From the cell containing the given text, extract its center point as (X, Y) coordinate. 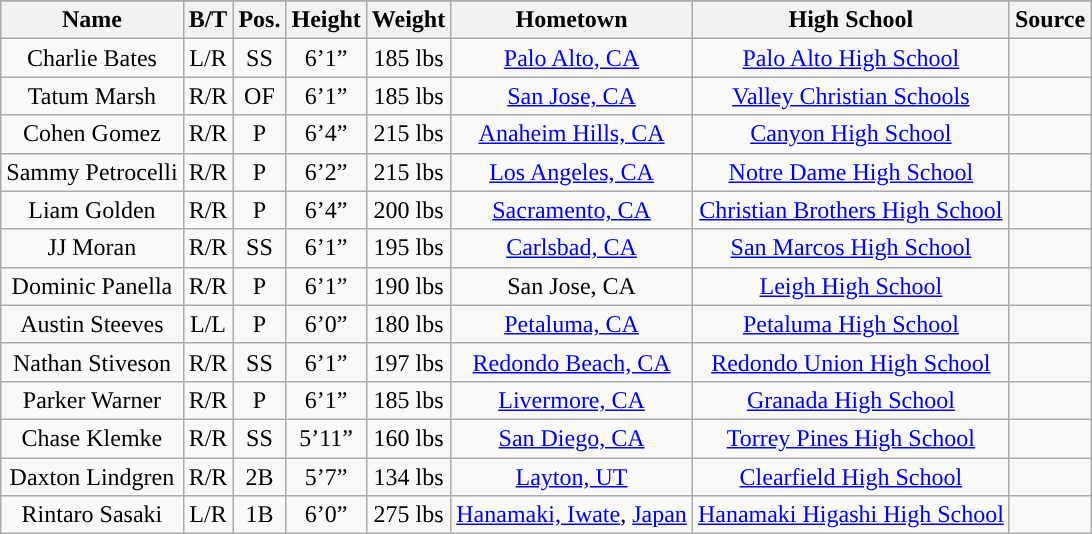
Austin Steeves (92, 324)
275 lbs (408, 515)
195 lbs (408, 248)
Layton, UT (572, 477)
Parker Warner (92, 400)
JJ Moran (92, 248)
B/T (208, 20)
190 lbs (408, 286)
San Diego, CA (572, 438)
Dominic Panella (92, 286)
L/L (208, 324)
OF (260, 96)
Charlie Bates (92, 58)
Hometown (572, 20)
200 lbs (408, 210)
Palo Alto, CA (572, 58)
Hanamaki Higashi High School (850, 515)
Sacramento, CA (572, 210)
High School (850, 20)
6’2” (326, 172)
Chase Klemke (92, 438)
Los Angeles, CA (572, 172)
Liam Golden (92, 210)
Anaheim Hills, CA (572, 134)
Height (326, 20)
Palo Alto High School (850, 58)
Petaluma, CA (572, 324)
Torrey Pines High School (850, 438)
197 lbs (408, 362)
Granada High School (850, 400)
134 lbs (408, 477)
Rintaro Sasaki (92, 515)
5’11” (326, 438)
Carlsbad, CA (572, 248)
Leigh High School (850, 286)
Petaluma High School (850, 324)
Livermore, CA (572, 400)
Cohen Gomez (92, 134)
Christian Brothers High School (850, 210)
Weight (408, 20)
Redondo Beach, CA (572, 362)
Pos. (260, 20)
Notre Dame High School (850, 172)
Name (92, 20)
Sammy Petrocelli (92, 172)
San Marcos High School (850, 248)
Valley Christian Schools (850, 96)
Source (1050, 20)
Hanamaki, Iwate, Japan (572, 515)
Daxton Lindgren (92, 477)
160 lbs (408, 438)
Nathan Stiveson (92, 362)
1B (260, 515)
Clearfield High School (850, 477)
5’7” (326, 477)
Redondo Union High School (850, 362)
Canyon High School (850, 134)
180 lbs (408, 324)
2B (260, 477)
Tatum Marsh (92, 96)
